Find where the given text appears and provide that cell's center as [X, Y] coordinate. 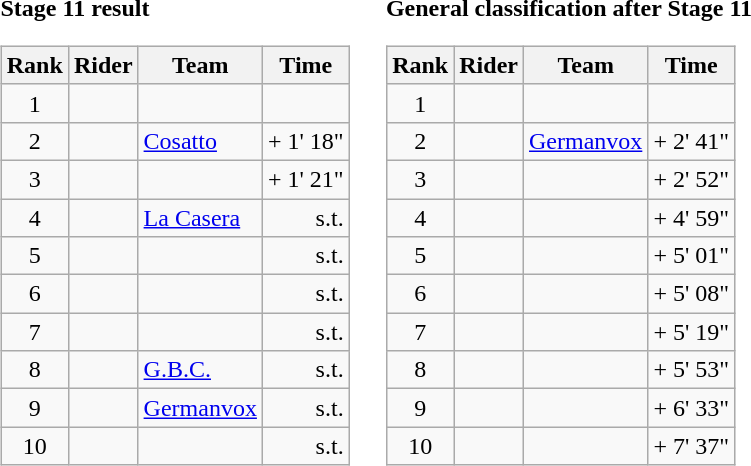
+ 1' 18" [306, 141]
Cosatto [200, 141]
+ 2' 41" [692, 141]
+ 5' 19" [692, 332]
+ 2' 52" [692, 179]
+ 1' 21" [306, 179]
+ 4' 59" [692, 217]
G.B.C. [200, 370]
+ 7' 37" [692, 446]
+ 5' 08" [692, 294]
La Casera [200, 217]
+ 6' 33" [692, 408]
+ 5' 01" [692, 256]
+ 5' 53" [692, 370]
